Search for the cell housing the specified text and yield its [x, y] center coordinate. 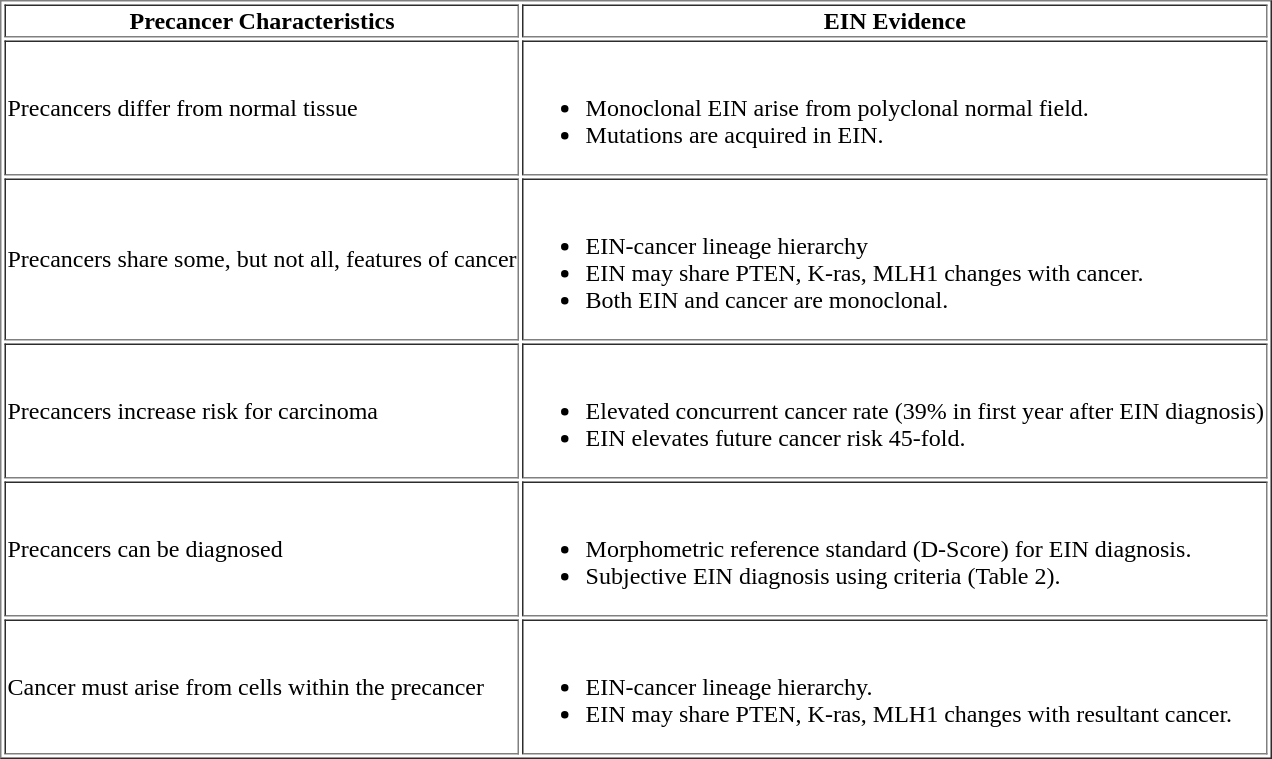
Morphometric reference standard (D-Score) for EIN diagnosis.Subjective EIN diagnosis using criteria (Table 2). [895, 550]
Precancers differ from normal tissue [262, 108]
EIN-cancer lineage hierarchy.EIN may share PTEN, K-ras, MLH1 changes with resultant cancer. [895, 688]
Precancer Characteristics [262, 20]
Cancer must arise from cells within the precancer [262, 688]
EIN-cancer lineage hierarchyEIN may share PTEN, K-ras, MLH1 changes with cancer.Both EIN and cancer are monoclonal. [895, 259]
Monoclonal EIN arise from polyclonal normal field.Mutations are acquired in EIN. [895, 108]
Elevated concurrent cancer rate (39% in first year after EIN diagnosis)EIN elevates future cancer risk 45-fold. [895, 412]
Precancers share some, but not all, features of cancer [262, 259]
Precancers can be diagnosed [262, 550]
EIN Evidence [895, 20]
Precancers increase risk for carcinoma [262, 412]
